Return the (X, Y) coordinate for the center point of the cell that contains the specified text.  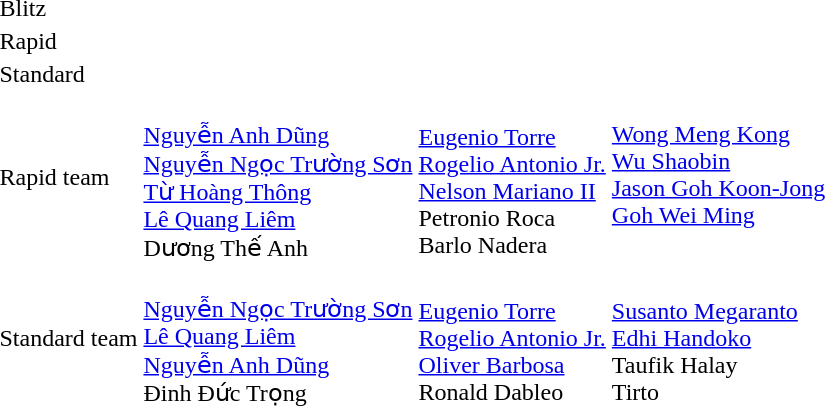
Nguyễn Anh Dũng Nguyễn Ngọc Trường Sơn Từ Hoàng Thông Lê Quang Liêm Dương Thế Anh (278, 178)
Eugenio Torre Rogelio Antonio Jr. Nelson Mariano II Petronio Roca Barlo Nadera (512, 178)
